Identify which cell holds the provided text, then report its [x, y] central coordinate. 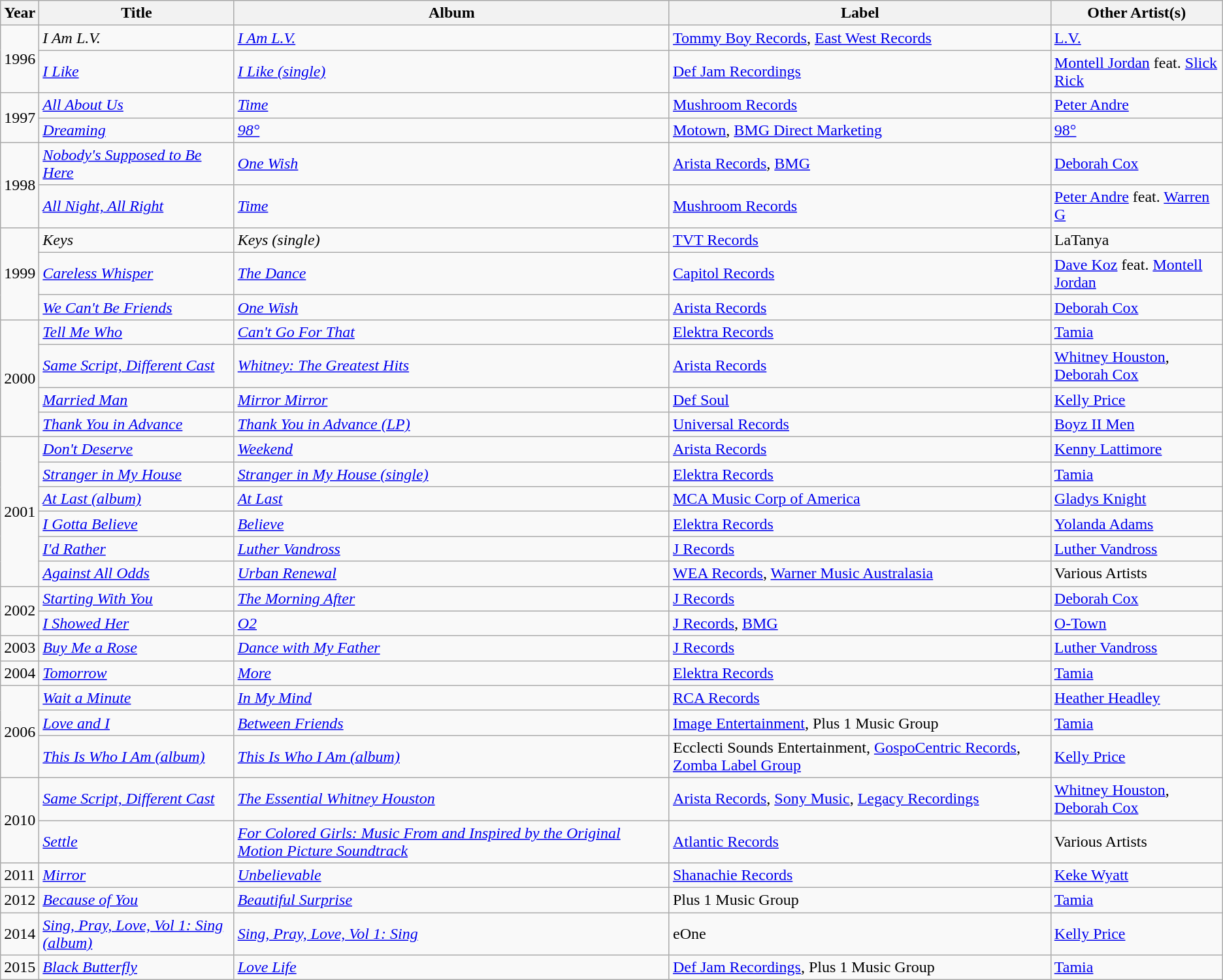
Gladys Knight [1137, 499]
Whitney: The Greatest Hits [451, 366]
Image Entertainment, Plus 1 Music Group [860, 723]
Starting With You [137, 598]
More [451, 673]
Stranger in My House (single) [451, 474]
Atlantic Records [860, 841]
1997 [20, 118]
Against All Odds [137, 574]
Def Soul [860, 399]
I Showed Her [137, 623]
Love Life [451, 968]
Sing, Pray, Love, Vol 1: Sing [451, 934]
Tell Me Who [137, 332]
Married Man [137, 399]
Keke Wyatt [1137, 875]
Def Jam Recordings [860, 72]
All Night, All Right [137, 206]
TVT Records [860, 240]
Sing, Pray, Love, Vol 1: Sing (album) [137, 934]
Title [137, 13]
Kenny Lattimore [1137, 449]
The Morning After [451, 598]
Yolanda Adams [1137, 524]
Love and I [137, 723]
2004 [20, 673]
Dave Koz feat. Montell Jordan [1137, 273]
O2 [451, 623]
Stranger in My House [137, 474]
1996 [20, 59]
2012 [20, 900]
Thank You in Advance [137, 425]
2003 [20, 648]
2002 [20, 611]
Keys (single) [451, 240]
Boyz II Men [1137, 425]
Peter Andre [1137, 105]
Dance with My Father [451, 648]
I Like (single) [451, 72]
Believe [451, 524]
Album [451, 13]
Motown, BMG Direct Marketing [860, 130]
O-Town [1137, 623]
Capitol Records [860, 273]
Year [20, 13]
Def Jam Recordings, Plus 1 Music Group [860, 968]
For Colored Girls: Music From and Inspired by the Original Motion Picture Soundtrack [451, 841]
Thank You in Advance (LP) [451, 425]
We Can't Be Friends [137, 307]
Peter Andre feat. Warren G [1137, 206]
Unbelievable [451, 875]
Nobody's Supposed to Be Here [137, 163]
Because of You [137, 900]
Arista Records, BMG [860, 163]
Tommy Boy Records, East West Records [860, 38]
Label [860, 13]
Urban Renewal [451, 574]
2015 [20, 968]
Mirror Mirror [451, 399]
At Last [451, 499]
The Essential Whitney Houston [451, 798]
Shanachie Records [860, 875]
Tomorrow [137, 673]
Wait a Minute [137, 698]
Between Friends [451, 723]
Heather Headley [1137, 698]
2000 [20, 378]
Black Butterfly [137, 968]
The Dance [451, 273]
eOne [860, 934]
2014 [20, 934]
MCA Music Corp of America [860, 499]
Arista Records, Sony Music, Legacy Recordings [860, 798]
Weekend [451, 449]
I Gotta Believe [137, 524]
All About Us [137, 105]
Ecclecti Sounds Entertainment, GospoCentric Records, Zomba Label Group [860, 757]
Can't Go For That [451, 332]
L.V. [1137, 38]
J Records, BMG [860, 623]
WEA Records, Warner Music Australasia [860, 574]
Buy Me a Rose [137, 648]
Mirror [137, 875]
2011 [20, 875]
1998 [20, 185]
Universal Records [860, 425]
LaTanya [1137, 240]
Settle [137, 841]
Beautiful Surprise [451, 900]
In My Mind [451, 698]
1999 [20, 273]
Plus 1 Music Group [860, 900]
Keys [137, 240]
I'd Rather [137, 549]
2001 [20, 512]
Don't Deserve [137, 449]
Montell Jordan feat. Slick Rick [1137, 72]
I Like [137, 72]
At Last (album) [137, 499]
2010 [20, 820]
RCA Records [860, 698]
Dreaming [137, 130]
Careless Whisper [137, 273]
2006 [20, 732]
Other Artist(s) [1137, 13]
